From the cell containing the given text, extract its center point as (x, y) coordinate. 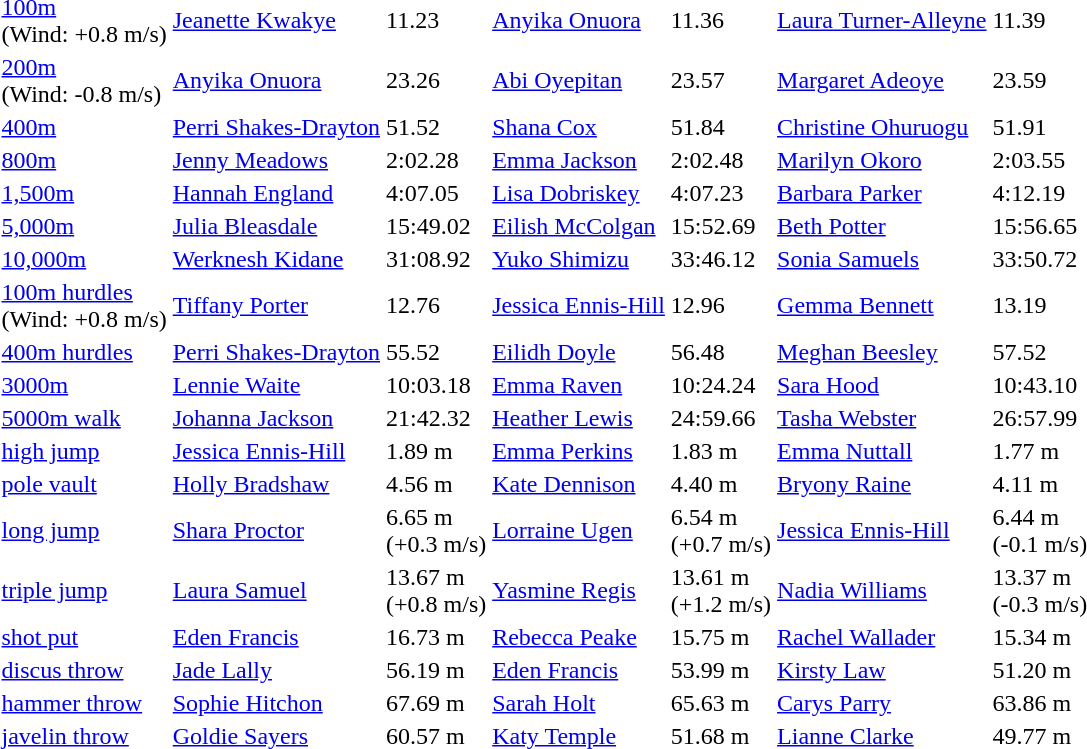
Sarah Holt (579, 703)
12.76 (436, 306)
Tasha Webster (882, 418)
10,000m (84, 259)
4.40 m (720, 484)
Beth Potter (882, 226)
long jump (84, 530)
Nadia Williams (882, 590)
Meghan Beesley (882, 352)
12.96 (720, 306)
400m hurdles (84, 352)
2:02.48 (720, 160)
Werknesh Kidane (276, 259)
Eilidh Doyle (579, 352)
Sonia Samuels (882, 259)
Emma Raven (579, 385)
3000m (84, 385)
16.73 m (436, 637)
Margaret Adeoye (882, 80)
high jump (84, 451)
200m(Wind: -0.8 m/s) (84, 80)
56.19 m (436, 670)
1.89 m (436, 451)
Abi Oyepitan (579, 80)
10:24.24 (720, 385)
Yuko Shimizu (579, 259)
Anyika Onuora (276, 80)
5,000m (84, 226)
Kirsty Law (882, 670)
Barbara Parker (882, 193)
Johanna Jackson (276, 418)
hammer throw (84, 703)
4:07.05 (436, 193)
15:49.02 (436, 226)
23.57 (720, 80)
Emma Jackson (579, 160)
Shara Proctor (276, 530)
Lennie Waite (276, 385)
53.99 m (720, 670)
Hannah England (276, 193)
Jade Lally (276, 670)
Shana Cox (579, 127)
13.67 m(+0.8 m/s) (436, 590)
55.52 (436, 352)
Laura Samuel (276, 590)
56.48 (720, 352)
Emma Nuttall (882, 451)
400m (84, 127)
65.63 m (720, 703)
10:03.18 (436, 385)
24:59.66 (720, 418)
Heather Lewis (579, 418)
1,500m (84, 193)
Tiffany Porter (276, 306)
Yasmine Regis (579, 590)
15:52.69 (720, 226)
Kate Dennison (579, 484)
1.83 m (720, 451)
51.52 (436, 127)
Lisa Dobriskey (579, 193)
Julia Bleasdale (276, 226)
800m (84, 160)
31:08.92 (436, 259)
Lorraine Ugen (579, 530)
Marilyn Okoro (882, 160)
triple jump (84, 590)
Rebecca Peake (579, 637)
15.75 m (720, 637)
13.61 m(+1.2 m/s) (720, 590)
5000m walk (84, 418)
Bryony Raine (882, 484)
23.26 (436, 80)
51.84 (720, 127)
21:42.32 (436, 418)
4.56 m (436, 484)
67.69 m (436, 703)
Rachel Wallader (882, 637)
Jenny Meadows (276, 160)
Holly Bradshaw (276, 484)
6.65 m(+0.3 m/s) (436, 530)
100m hurdles(Wind: +0.8 m/s) (84, 306)
2:02.28 (436, 160)
discus throw (84, 670)
4:07.23 (720, 193)
Eilish McColgan (579, 226)
Gemma Bennett (882, 306)
6.54 m(+0.7 m/s) (720, 530)
Carys Parry (882, 703)
Emma Perkins (579, 451)
Sophie Hitchon (276, 703)
shot put (84, 637)
33:46.12 (720, 259)
pole vault (84, 484)
Christine Ohuruogu (882, 127)
Sara Hood (882, 385)
